From the cell containing the given text, extract its center point as [X, Y] coordinate. 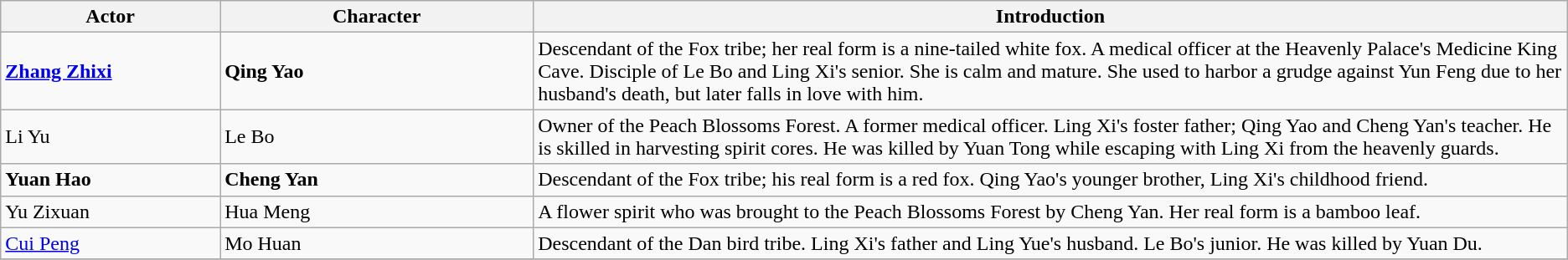
Mo Huan [377, 243]
Introduction [1050, 17]
Descendant of the Fox tribe; his real form is a red fox. Qing Yao's younger brother, Ling Xi's childhood friend. [1050, 180]
Hua Meng [377, 212]
Descendant of the Dan bird tribe. Ling Xi's father and Ling Yue's husband. Le Bo's junior. He was killed by Yuan Du. [1050, 243]
Character [377, 17]
Qing Yao [377, 71]
Actor [111, 17]
Zhang Zhixi [111, 71]
Li Yu [111, 137]
Cheng Yan [377, 180]
Yu Zixuan [111, 212]
Cui Peng [111, 243]
Yuan Hao [111, 180]
Le Bo [377, 137]
A flower spirit who was brought to the Peach Blossoms Forest by Cheng Yan. Her real form is a bamboo leaf. [1050, 212]
